Provide the (X, Y) coordinate of the cell's center where the given text is located.  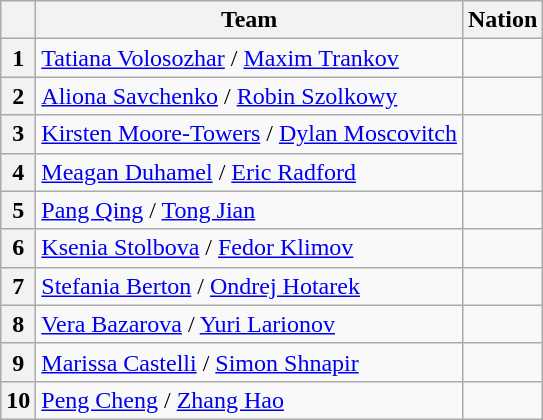
Team (250, 20)
9 (18, 362)
3 (18, 134)
2 (18, 96)
10 (18, 400)
Ksenia Stolbova / Fedor Klimov (250, 248)
4 (18, 172)
6 (18, 248)
Pang Qing / Tong Jian (250, 210)
5 (18, 210)
7 (18, 286)
Meagan Duhamel / Eric Radford (250, 172)
1 (18, 58)
Stefania Berton / Ondrej Hotarek (250, 286)
8 (18, 324)
Marissa Castelli / Simon Shnapir (250, 362)
Tatiana Volosozhar / Maxim Trankov (250, 58)
Vera Bazarova / Yuri Larionov (250, 324)
Aliona Savchenko / Robin Szolkowy (250, 96)
Nation (502, 20)
Kirsten Moore-Towers / Dylan Moscovitch (250, 134)
Peng Cheng / Zhang Hao (250, 400)
